Search for the cell housing the specified text and yield its [x, y] center coordinate. 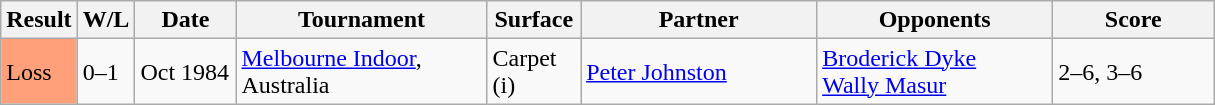
Melbourne Indoor, Australia [362, 72]
Surface [534, 20]
Opponents [935, 20]
Carpet (i) [534, 72]
Loss [39, 72]
2–6, 3–6 [1134, 72]
W/L [106, 20]
Partner [699, 20]
Broderick Dyke Wally Masur [935, 72]
Peter Johnston [699, 72]
Result [39, 20]
Score [1134, 20]
Oct 1984 [186, 72]
0–1 [106, 72]
Date [186, 20]
Tournament [362, 20]
